Extract the [x, y] coordinate from the center of the cell holding the provided text.  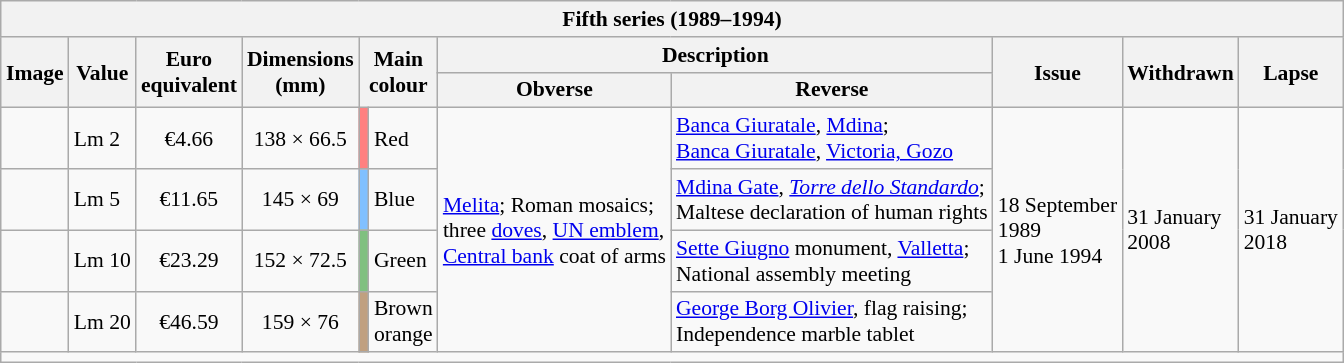
Fifth series (1989–1994) [672, 19]
€4.66 [189, 138]
Banca Giuratale, Mdina;Banca Giuratale, Victoria, Gozo [832, 138]
Description [716, 54]
31 January2018 [1291, 230]
Image [35, 72]
Value [102, 72]
18 September19891 June 1994 [1058, 230]
Lm 5 [102, 200]
Green [404, 260]
Mdina Gate, Torre dello Standardo;Maltese declaration of human rights [832, 200]
159 × 76 [300, 322]
Sette Giugno monument, Valletta;National assembly meeting [832, 260]
Blue [404, 200]
Dimensions(mm) [300, 72]
Brownorange [404, 322]
Obverse [554, 90]
Maincolour [398, 72]
Lm 10 [102, 260]
Lm 2 [102, 138]
Lapse [1291, 72]
138 × 66.5 [300, 138]
Withdrawn [1180, 72]
152 × 72.5 [300, 260]
€11.65 [189, 200]
€46.59 [189, 322]
Issue [1058, 72]
Red [404, 138]
George Borg Olivier, flag raising;Independence marble tablet [832, 322]
Melita; Roman mosaics;three doves, UN emblem,Central bank coat of arms [554, 230]
145 × 69 [300, 200]
Lm 20 [102, 322]
31 January2008 [1180, 230]
€23.29 [189, 260]
Euroequivalent [189, 72]
Reverse [832, 90]
